Capture the cell that displays the provided text and extract its (X, Y) central coordinate. 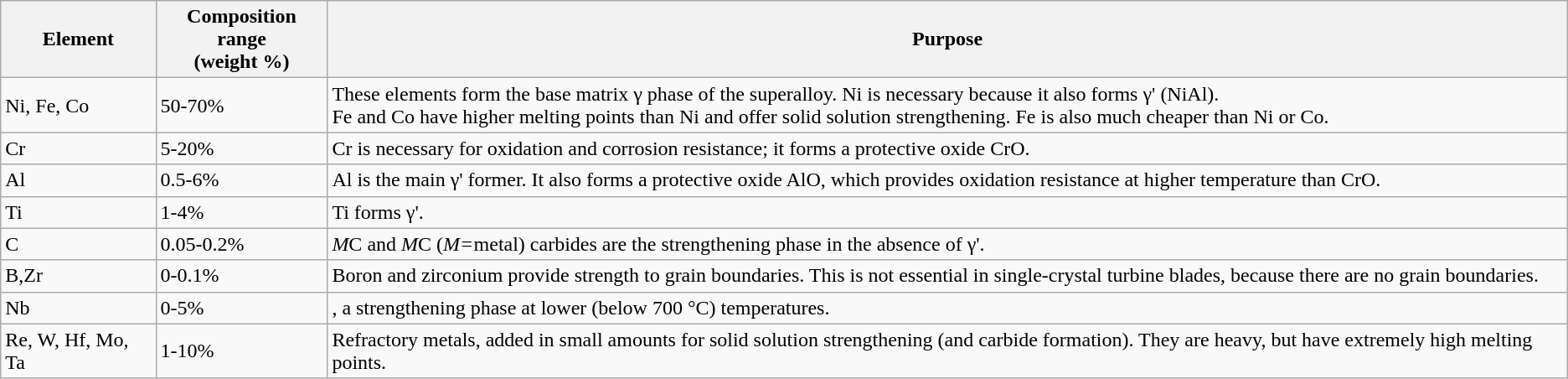
Al is the main γ' former. It also forms a protective oxide AlO, which provides oxidation resistance at higher temperature than CrO. (947, 180)
Re, W, Hf, Mo, Ta (79, 350)
Ti forms γ'. (947, 212)
0-0.1% (241, 276)
0.05-0.2% (241, 244)
C (79, 244)
Composition range(weight %) (241, 39)
0.5-6% (241, 180)
Nb (79, 308)
Ti (79, 212)
, a strengthening phase at lower (below 700 °C) temperatures. (947, 308)
5-20% (241, 148)
Cr (79, 148)
B,Zr (79, 276)
1-4% (241, 212)
MC and MC (M ⁠= ⁠metal) carbides are the strengthening phase in the absence of γ'. (947, 244)
Element (79, 39)
Purpose (947, 39)
1-10% (241, 350)
50-70% (241, 106)
0-5% (241, 308)
Ni, Fe, Co (79, 106)
Al (79, 180)
Cr is necessary for oxidation and corrosion resistance; it forms a protective oxide CrO. (947, 148)
